Locate the cell with the specified text and output its [x, y] center coordinate. 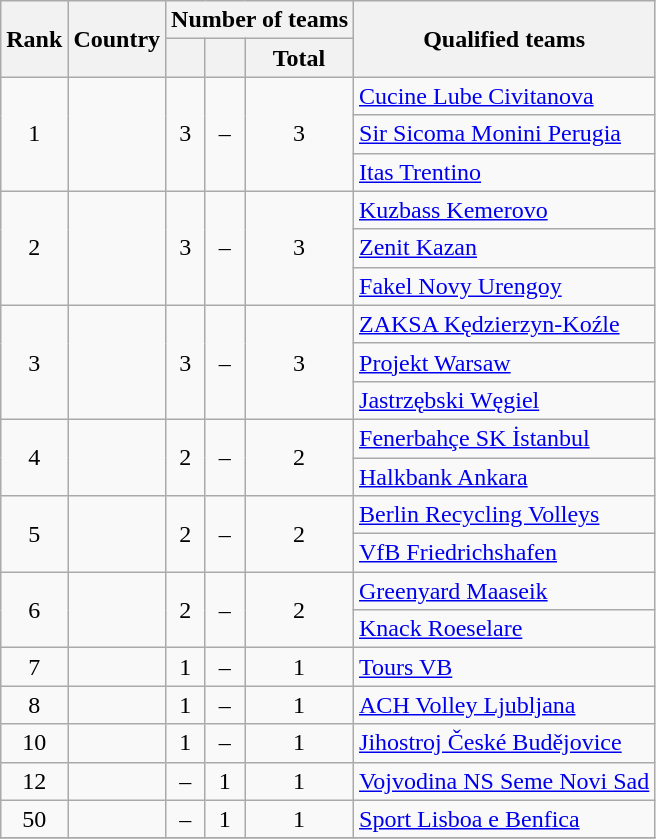
7 [34, 667]
Zenit Kazan [504, 248]
Berlin Recycling Volleys [504, 515]
Tours VB [504, 667]
Knack Roeselare [504, 629]
Greenyard Maaseik [504, 591]
Kuzbass Kemerovo [504, 210]
Itas Trentino [504, 172]
12 [34, 781]
VfB Friedrichshafen [504, 553]
Fenerbahçe SK İstanbul [504, 438]
Rank [34, 39]
ACH Volley Ljubljana [504, 705]
Vojvodina NS Seme Novi Sad [504, 781]
Projekt Warsaw [504, 362]
Cucine Lube Civitanova [504, 96]
Country [117, 39]
10 [34, 743]
Qualified teams [504, 39]
8 [34, 705]
Halkbank Ankara [504, 477]
4 [34, 457]
Sir Sicoma Monini Perugia [504, 134]
50 [34, 819]
Total [300, 58]
6 [34, 610]
5 [34, 534]
Jastrzębski Węgiel [504, 400]
Sport Lisboa e Benfica [504, 819]
Jihostroj České Budějovice [504, 743]
Fakel Novy Urengoy [504, 286]
ZAKSA Kędzierzyn-Koźle [504, 324]
Number of teams [260, 20]
